Determine the [x, y] coordinate at the center of the cell enclosing the given text.  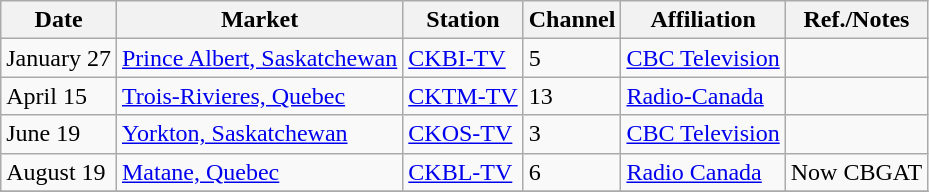
Station [463, 20]
6 [572, 172]
5 [572, 58]
June 19 [59, 134]
Now CBGAT [856, 172]
Prince Albert, Saskatchewan [259, 58]
CKTM-TV [463, 96]
Radio Canada [703, 172]
Market [259, 20]
Matane, Quebec [259, 172]
April 15 [59, 96]
Radio-Canada [703, 96]
Affiliation [703, 20]
Trois-Rivieres, Quebec [259, 96]
Date [59, 20]
Ref./Notes [856, 20]
13 [572, 96]
January 27 [59, 58]
CKBI-TV [463, 58]
3 [572, 134]
CKOS-TV [463, 134]
CKBL-TV [463, 172]
August 19 [59, 172]
Channel [572, 20]
Yorkton, Saskatchewan [259, 134]
